Identify which cell holds the provided text, then report its [x, y] central coordinate. 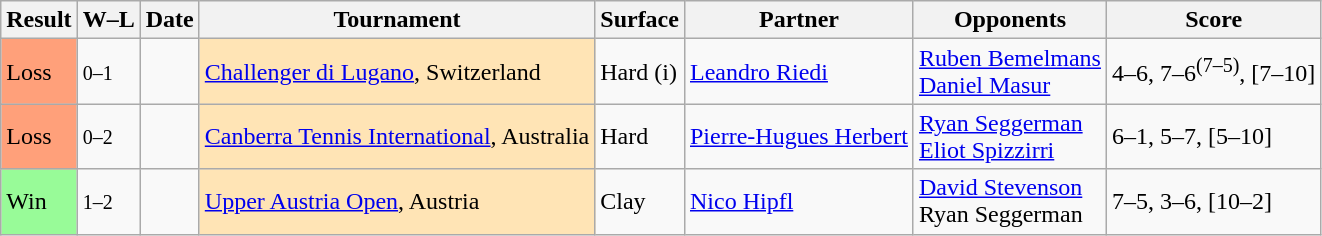
Ruben Bemelmans Daniel Masur [1010, 72]
7–5, 3–6, [10–2] [1213, 202]
Hard (i) [640, 72]
0–1 [108, 72]
1–2 [108, 202]
0–2 [108, 136]
6–1, 5–7, [5–10] [1213, 136]
Result [39, 20]
David Stevenson Ryan Seggerman [1010, 202]
Clay [640, 202]
Date [170, 20]
4–6, 7–6(7–5), [7–10] [1213, 72]
W–L [108, 20]
Surface [640, 20]
Opponents [1010, 20]
Win [39, 202]
Partner [798, 20]
Score [1213, 20]
Leandro Riedi [798, 72]
Nico Hipfl [798, 202]
Upper Austria Open, Austria [396, 202]
Challenger di Lugano, Switzerland [396, 72]
Hard [640, 136]
Canberra Tennis International, Australia [396, 136]
Ryan Seggerman Eliot Spizzirri [1010, 136]
Pierre-Hugues Herbert [798, 136]
Tournament [396, 20]
